Return [X, Y] of the center of cell containing provided text 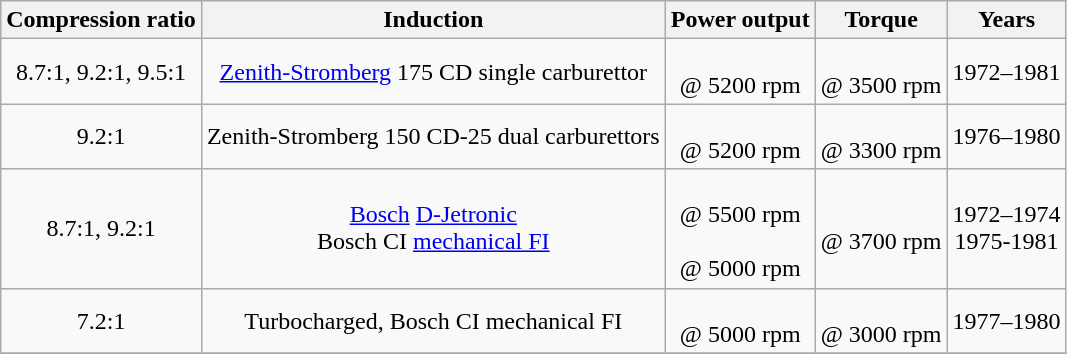
1977–1980 [1006, 320]
Torque [881, 20]
@ 3300 rpm [881, 136]
@ 5000 rpm [740, 320]
1972–1981 [1006, 72]
1972–19741975-1981 [1006, 228]
@ 3700 rpm [881, 228]
Induction [433, 20]
Power output [740, 20]
Years [1006, 20]
8.7:1, 9.2:1 [102, 228]
@ 3000 rpm [881, 320]
Zenith-Stromberg 150 CD-25 dual carburettors [433, 136]
@ 5500 rpm@ 5000 rpm [740, 228]
@ 3500 rpm [881, 72]
1976–1980 [1006, 136]
Turbocharged, Bosch CI mechanical FI [433, 320]
8.7:1, 9.2:1, 9.5:1 [102, 72]
Bosch D-JetronicBosch CI mechanical FI [433, 228]
7.2:1 [102, 320]
9.2:1 [102, 136]
Compression ratio [102, 20]
Zenith-Stromberg 175 CD single carburettor [433, 72]
